Extract the (X, Y) coordinate from the center of the cell holding the provided text.  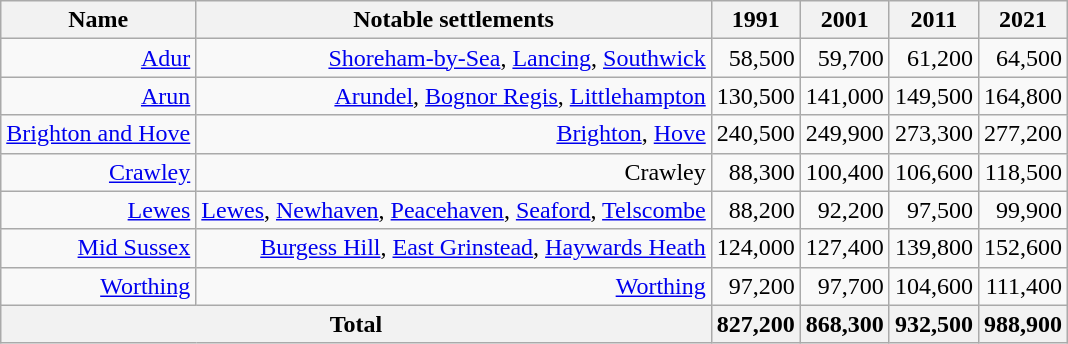
97,700 (844, 286)
932,500 (934, 324)
Arundel, Bognor Regis, Littlehampton (454, 96)
149,500 (934, 96)
240,500 (756, 134)
Brighton, Hove (454, 134)
130,500 (756, 96)
273,300 (934, 134)
Lewes, Newhaven, Peacehaven, Seaford, Telscombe (454, 210)
249,900 (844, 134)
Mid Sussex (98, 248)
Adur (98, 58)
Burgess Hill, East Grinstead, Haywards Heath (454, 248)
100,400 (844, 172)
141,000 (844, 96)
124,000 (756, 248)
988,900 (1022, 324)
868,300 (844, 324)
118,500 (1022, 172)
99,900 (1022, 210)
Lewes (98, 210)
Arun (98, 96)
Notable settlements (454, 20)
92,200 (844, 210)
2011 (934, 20)
2021 (1022, 20)
Brighton and Hove (98, 134)
61,200 (934, 58)
59,700 (844, 58)
Total (356, 324)
104,600 (934, 286)
111,400 (1022, 286)
97,500 (934, 210)
277,200 (1022, 134)
97,200 (756, 286)
1991 (756, 20)
Name (98, 20)
58,500 (756, 58)
127,400 (844, 248)
152,600 (1022, 248)
106,600 (934, 172)
88,200 (756, 210)
164,800 (1022, 96)
88,300 (756, 172)
2001 (844, 20)
64,500 (1022, 58)
139,800 (934, 248)
827,200 (756, 324)
Shoreham-by-Sea, Lancing, Southwick (454, 58)
